Pinpoint the cell where the given text exists, returning its [x, y] midpoint coordinate. 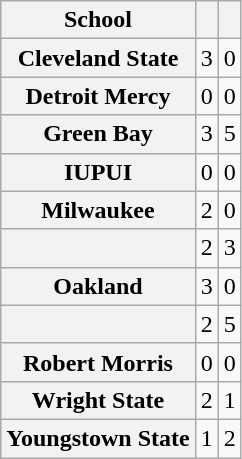
Oakland [98, 286]
Youngstown State [98, 438]
Cleveland State [98, 58]
Robert Morris [98, 362]
Wright State [98, 400]
Detroit Mercy [98, 96]
Green Bay [98, 134]
Milwaukee [98, 210]
IUPUI [98, 172]
School [98, 20]
